Return the [X, Y] coordinate for the center point of the cell that contains the specified text.  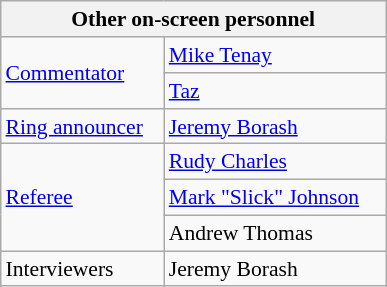
Commentator [82, 72]
Other on-screen personnel [194, 19]
Rudy Charles [275, 162]
Interviewers [82, 269]
Andrew Thomas [275, 233]
Ring announcer [82, 126]
Taz [275, 91]
Referee [82, 198]
Mike Tenay [275, 55]
Mark "Slick" Johnson [275, 197]
